Scan for the cell matching the given text and deliver its (X, Y) coordinate at center. 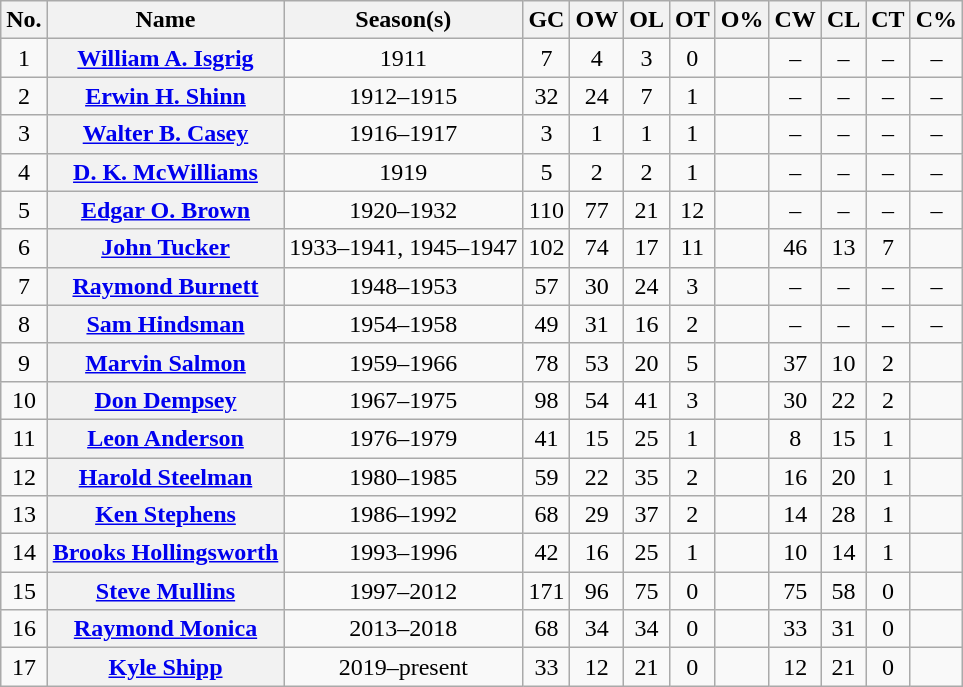
OL (647, 20)
1920–1932 (404, 210)
Harold Steelman (166, 477)
Season(s) (404, 20)
Kyle Shipp (166, 667)
1997–2012 (404, 591)
1993–1996 (404, 553)
C% (936, 20)
74 (597, 248)
171 (546, 591)
OT (692, 20)
John Tucker (166, 248)
32 (546, 96)
1933–1941, 1945–1947 (404, 248)
1976–1979 (404, 438)
110 (546, 210)
Leon Anderson (166, 438)
1967–1975 (404, 400)
42 (546, 553)
102 (546, 248)
29 (597, 515)
1980–1985 (404, 477)
CW (795, 20)
D. K. McWilliams (166, 172)
Walter B. Casey (166, 134)
1986–1992 (404, 515)
1911 (404, 58)
9 (24, 362)
Sam Hindsman (166, 324)
49 (546, 324)
1912–1915 (404, 96)
Don Dempsey (166, 400)
1954–1958 (404, 324)
Steve Mullins (166, 591)
William A. Isgrig (166, 58)
1959–1966 (404, 362)
Marvin Salmon (166, 362)
Name (166, 20)
6 (24, 248)
2013–2018 (404, 629)
Raymond Burnett (166, 286)
98 (546, 400)
58 (843, 591)
53 (597, 362)
1919 (404, 172)
2019–present (404, 667)
Brooks Hollingsworth (166, 553)
O% (742, 20)
1916–1917 (404, 134)
CT (888, 20)
Ken Stephens (166, 515)
OW (597, 20)
35 (647, 477)
Raymond Monica (166, 629)
Edgar O. Brown (166, 210)
54 (597, 400)
CL (843, 20)
46 (795, 248)
96 (597, 591)
28 (843, 515)
78 (546, 362)
57 (546, 286)
1948–1953 (404, 286)
77 (597, 210)
GC (546, 20)
No. (24, 20)
Erwin H. Shinn (166, 96)
59 (546, 477)
